Output the (x, y) coordinate of the center of the cell containing the given text.  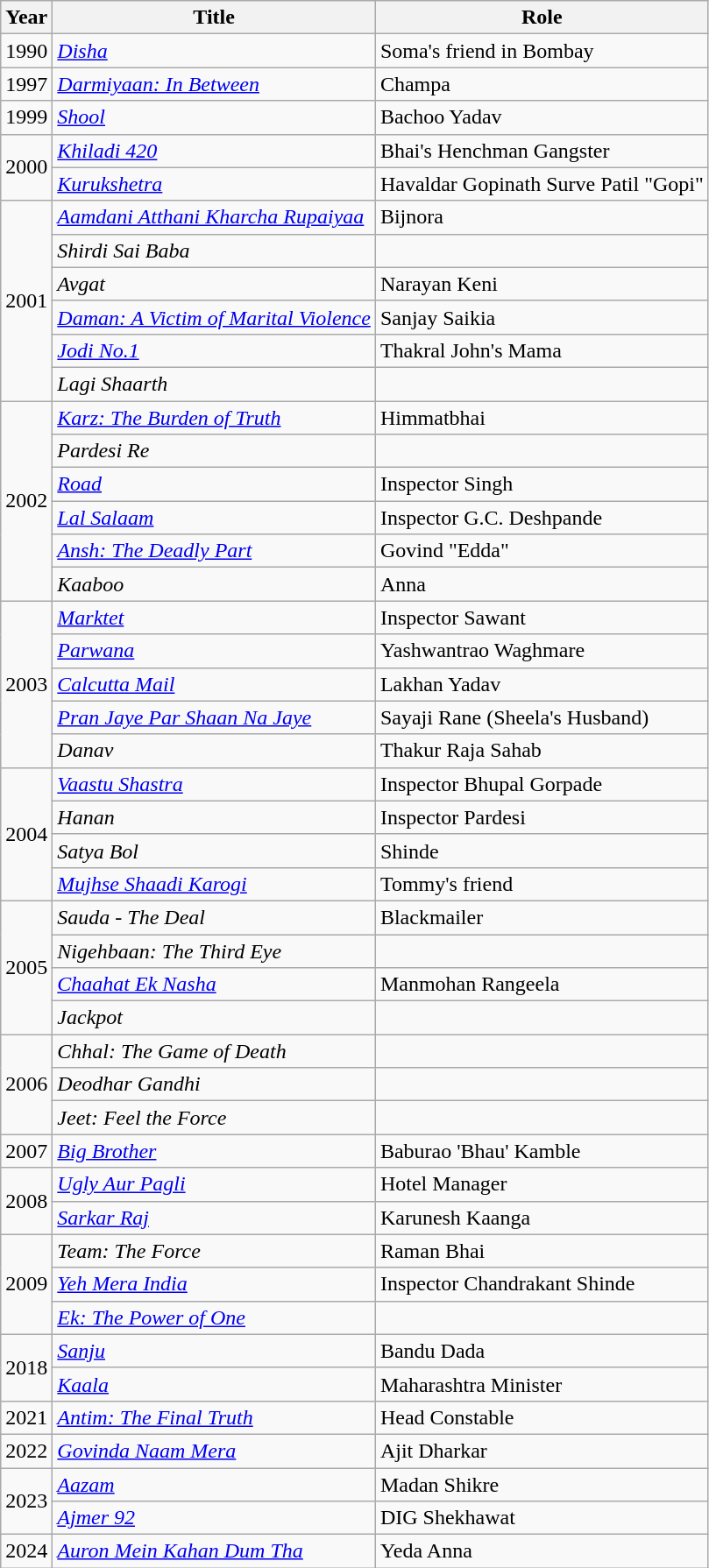
Nigehbaan: The Third Eye (214, 950)
Anna (542, 584)
Baburao 'Bhau' Kamble (542, 1151)
Hanan (214, 817)
Chaahat Ek Nasha (214, 985)
Soma's friend in Bombay (542, 51)
1990 (26, 51)
Big Brother (214, 1151)
Sanju (214, 1351)
Lakhan Yadav (542, 684)
2018 (26, 1367)
Narayan Keni (542, 284)
Inspector Bhupal Gorpade (542, 784)
Ek: The Power of One (214, 1317)
Danav (214, 751)
2002 (26, 501)
Yashwantrao Waghmare (542, 651)
Inspector Pardesi (542, 817)
Inspector Chandrakant Shinde (542, 1284)
Yeh Mera India (214, 1284)
Lagi Shaarth (214, 384)
Karunesh Kaanga (542, 1218)
Khiladi 420 (214, 151)
Vaastu Shastra (214, 784)
Karz: The Burden of Truth (214, 418)
Kaaboo (214, 584)
Maharashtra Minister (542, 1384)
Road (214, 484)
Aamdani Atthani Kharcha Rupaiyaa (214, 217)
2009 (26, 1284)
Shinde (542, 851)
Lal Salaam (214, 518)
Thakur Raja Sahab (542, 751)
Ajit Dharkar (542, 1451)
2004 (26, 834)
Pran Jaye Par Shaan Na Jaye (214, 717)
2008 (26, 1201)
Satya Bol (214, 851)
Jeet: Feel the Force (214, 1118)
Govinda Naam Mera (214, 1451)
Year (26, 18)
Marktet (214, 618)
Role (542, 18)
2001 (26, 300)
DIG Shekhawat (542, 1518)
2006 (26, 1084)
2024 (26, 1551)
Thakral John's Mama (542, 350)
Govind "Edda" (542, 551)
Darmiyaan: In Between (214, 84)
Ajmer 92 (214, 1518)
Kurukshetra (214, 184)
2023 (26, 1501)
2003 (26, 684)
Bijnora (542, 217)
Jodi No.1 (214, 350)
2007 (26, 1151)
Hotel Manager (542, 1184)
Chhal: The Game of Death (214, 1051)
Deodhar Gandhi (214, 1084)
Bhai's Henchman Gangster (542, 151)
Bandu Dada (542, 1351)
Antim: The Final Truth (214, 1417)
Blackmailer (542, 917)
Kaala (214, 1384)
Calcutta Mail (214, 684)
Disha (214, 51)
Bachoo Yadav (542, 117)
Mujhse Shaadi Karogi (214, 884)
Aazam (214, 1485)
Daman: A Victim of Marital Violence (214, 317)
Sarkar Raj (214, 1218)
2021 (26, 1417)
Jackpot (214, 1018)
2022 (26, 1451)
Team: The Force (214, 1251)
Inspector Sawant (542, 618)
Shool (214, 117)
Sauda - The Deal (214, 917)
Yeda Anna (542, 1551)
Title (214, 18)
Ansh: The Deadly Part (214, 551)
Madan Shikre (542, 1485)
Tommy's friend (542, 884)
Sayaji Rane (Sheela's Husband) (542, 717)
Avgat (214, 284)
Pardesi Re (214, 451)
Raman Bhai (542, 1251)
Sanjay Saikia (542, 317)
Head Constable (542, 1417)
Shirdi Sai Baba (214, 251)
2000 (26, 167)
Inspector G.C. Deshpande (542, 518)
1997 (26, 84)
2005 (26, 967)
Auron Mein Kahan Dum Tha (214, 1551)
Ugly Aur Pagli (214, 1184)
Manmohan Rangeela (542, 985)
1999 (26, 117)
Inspector Singh (542, 484)
Parwana (214, 651)
Himmatbhai (542, 418)
Champa (542, 84)
Havaldar Gopinath Surve Patil "Gopi" (542, 184)
